Return [x, y] of the center of cell containing provided text 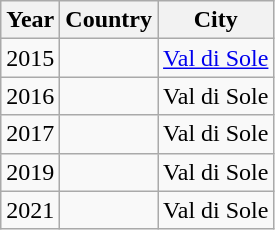
2015 [30, 58]
2021 [30, 210]
2016 [30, 96]
Year [30, 20]
2019 [30, 172]
Country [109, 20]
City [216, 20]
2017 [30, 134]
